Determine the [X, Y] coordinate at the center of the cell enclosing the given text.  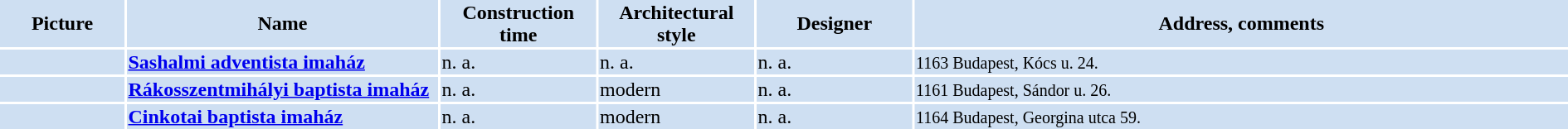
Sashalmi adventista imaház [282, 62]
Picture [62, 23]
Cinkotai baptista imaház [282, 117]
Construction time [519, 23]
1161 Budapest, Sándor u. 26. [1241, 89]
Designer [835, 23]
Address, comments [1241, 23]
Name [282, 23]
Architectural style [677, 23]
1164 Budapest, Georgina utca 59. [1241, 117]
1163 Budapest, Kócs u. 24. [1241, 62]
Rákosszentmihályi baptista imaház [282, 89]
